From the cell containing the given text, extract its center point as [X, Y] coordinate. 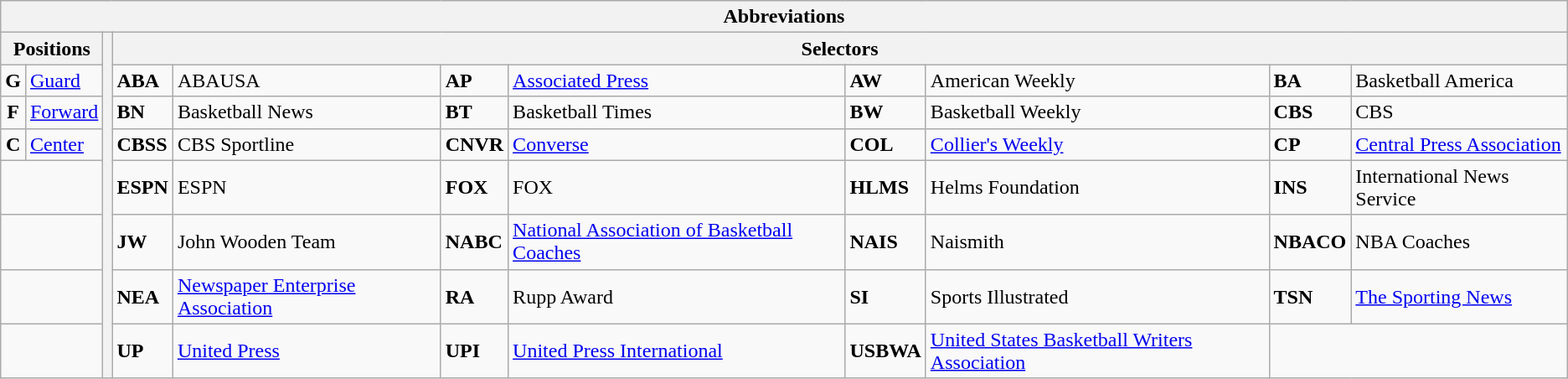
SI [885, 297]
TSN [1310, 297]
United Press [307, 350]
CNVR [474, 144]
RA [474, 297]
Basketball Times [677, 112]
NEA [142, 297]
ABA [142, 80]
Basketball Weekly [1097, 112]
Center [64, 144]
Collier's Weekly [1097, 144]
American Weekly [1097, 80]
Associated Press [677, 80]
F [13, 112]
Sports Illustrated [1097, 297]
HLMS [885, 188]
ABAUSA [307, 80]
International News Service [1459, 188]
CBSS [142, 144]
NABC [474, 241]
John Wooden Team [307, 241]
United Press International [677, 350]
JW [142, 241]
Central Press Association [1459, 144]
INS [1310, 188]
COL [885, 144]
BW [885, 112]
UPI [474, 350]
Naismith [1097, 241]
CP [1310, 144]
Basketball America [1459, 80]
USBWA [885, 350]
AW [885, 80]
BT [474, 112]
Basketball News [307, 112]
National Association of Basketball Coaches [677, 241]
NBA Coaches [1459, 241]
Positions [52, 49]
UP [142, 350]
Abbreviations [784, 17]
Forward [64, 112]
CBS Sportline [307, 144]
The Sporting News [1459, 297]
Converse [677, 144]
Rupp Award [677, 297]
Selectors [839, 49]
AP [474, 80]
Helms Foundation [1097, 188]
NBACO [1310, 241]
BN [142, 112]
BA [1310, 80]
United States Basketball Writers Association [1097, 350]
C [13, 144]
Newspaper Enterprise Association [307, 297]
Guard [64, 80]
G [13, 80]
NAIS [885, 241]
